Extract the (x, y) coordinate from the center of the cell holding the provided text.  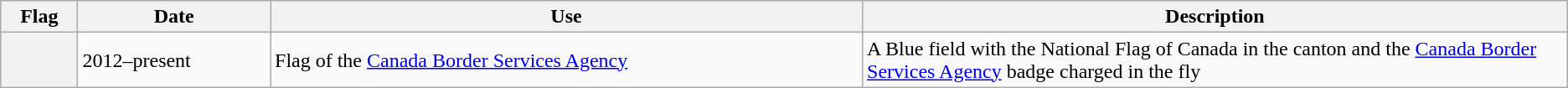
2012–present (174, 60)
Use (566, 17)
Date (174, 17)
A Blue field with the National Flag of Canada in the canton and the Canada Border Services Agency badge charged in the fly (1215, 60)
Description (1215, 17)
Flag (39, 17)
Flag of the Canada Border Services Agency (566, 60)
